Return (x, y) of the center of cell containing provided text 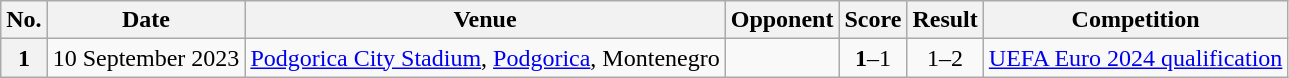
1–1 (873, 58)
Venue (485, 20)
Competition (1136, 20)
No. (24, 20)
1–2 (945, 58)
Date (146, 20)
UEFA Euro 2024 qualification (1136, 58)
Score (873, 20)
Podgorica City Stadium, Podgorica, Montenegro (485, 58)
1 (24, 58)
Result (945, 20)
10 September 2023 (146, 58)
Opponent (782, 20)
